Output the (x, y) coordinate of the center of the cell containing the given text.  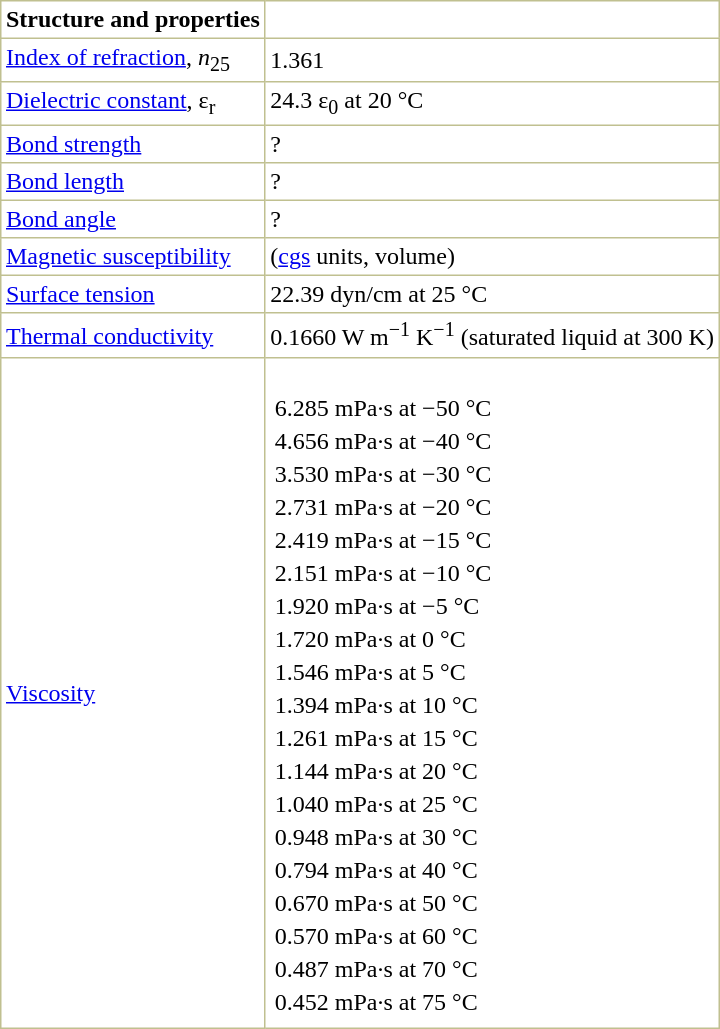
2.419 mPa·s (334, 540)
1.720 mPa·s (334, 639)
Surface tension (133, 295)
Bond angle (133, 220)
0.794 mPa·s (334, 870)
1.361 (492, 60)
4.656 mPa·s (334, 441)
at −10 °C (444, 573)
Magnetic susceptibility (133, 257)
1.546 mPa·s (334, 672)
at 15 °C (444, 738)
Dielectric constant, εr (133, 104)
at 60 °C (444, 936)
at 40 °C (444, 870)
Index of refraction, n25 (133, 60)
2.731 mPa·s (334, 507)
0.670 mPa·s (334, 903)
at 0 °C (444, 639)
at −5 °C (444, 606)
Thermal conductivity (133, 335)
at 75 °C (444, 1002)
24.3 ε0 at 20 °C (492, 104)
at 5 °C (444, 672)
at 50 °C (444, 903)
at 25 °C (444, 804)
2.151 mPa·s (334, 573)
at −30 °C (444, 474)
1.040 mPa·s (334, 804)
1.261 mPa·s (334, 738)
0.948 mPa·s (334, 837)
1.394 mPa·s (334, 705)
at 70 °C (444, 969)
(cgs units, volume) (492, 257)
0.1660 W m−1 K−1 (saturated liquid at 300 K) (492, 335)
at 10 °C (444, 705)
Bond length (133, 182)
0.452 mPa·s (334, 1002)
Structure and properties (133, 20)
22.39 dyn/cm at 25 °C (492, 295)
1.144 mPa·s (334, 771)
6.285 mPa·s (334, 408)
at −50 °C (444, 408)
3.530 mPa·s (334, 474)
0.487 mPa·s (334, 969)
at −20 °C (444, 507)
0.570 mPa·s (334, 936)
at −15 °C (444, 540)
Viscosity (133, 692)
at −40 °C (444, 441)
Bond strength (133, 145)
1.920 mPa·s (334, 606)
at 20 °C (444, 771)
at 30 °C (444, 837)
